Detect which cell encompasses the target text, then output its [x, y] center coordinate. 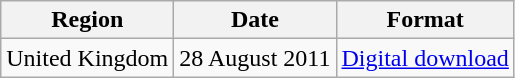
28 August 2011 [255, 58]
United Kingdom [88, 58]
Date [255, 20]
Digital download [425, 58]
Format [425, 20]
Region [88, 20]
